Provide the (x, y) coordinate of the cell's center where the given text is located.  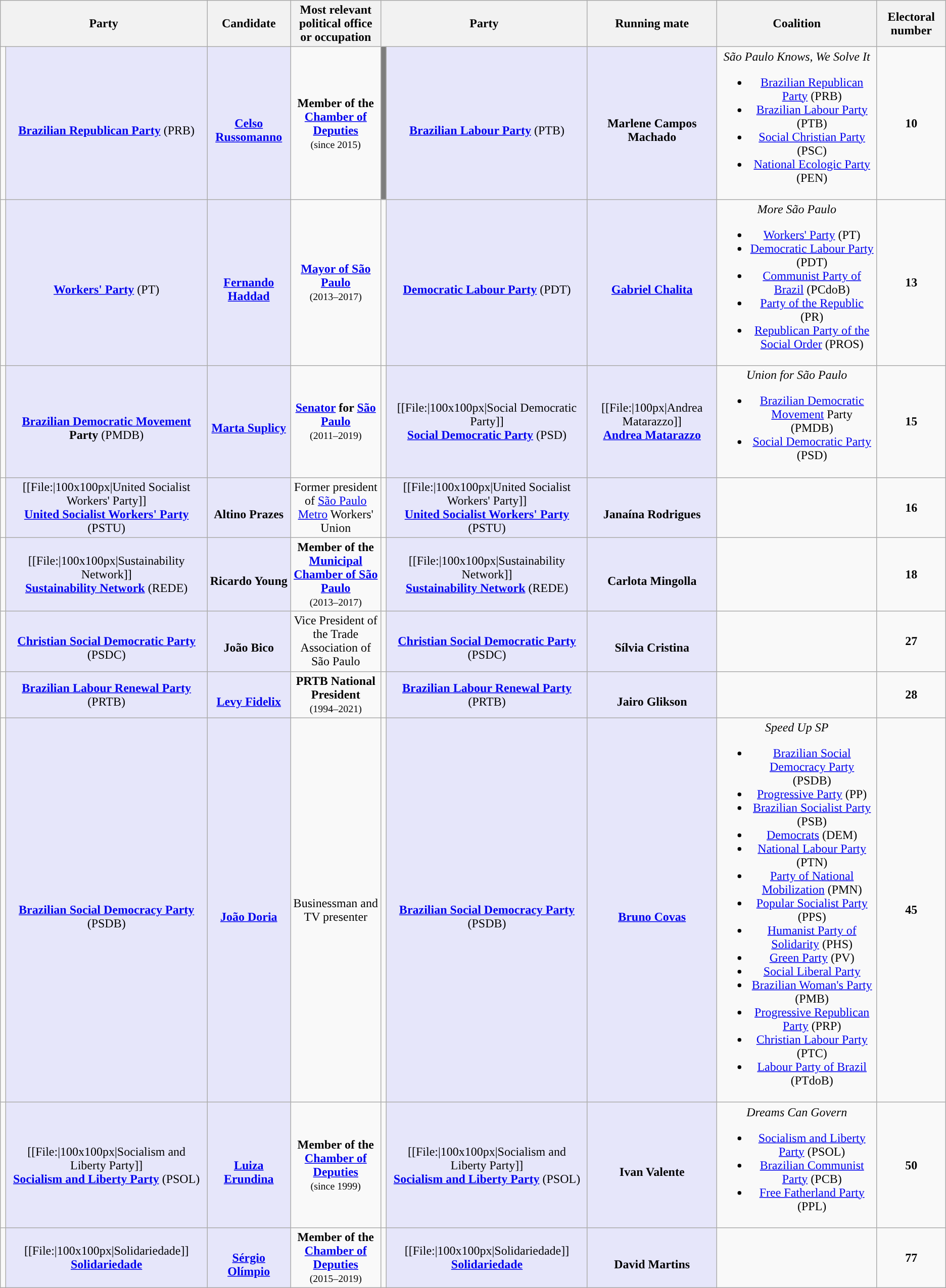
Dreams Can GovernSocialism and Liberty Party (PSOL)Brazilian Communist Party (PCB)Free Fatherland Party (PPL) (796, 1165)
Altino Prazes (249, 507)
São Paulo Knows, We Solve ItBrazilian Republican Party (PRB)Brazilian Labour Party (PTB)Social Christian Party (PSC)National Ecologic Party (PEN) (796, 123)
18 (911, 574)
Sílvia Cristina (652, 641)
16 (911, 507)
Senator for São Paulo(2011–2019) (336, 421)
Ivan Valente (652, 1165)
Vice President of the Trade Association of São Paulo (336, 641)
15 (911, 421)
Workers' Party (PT) (107, 283)
27 (911, 641)
Marta Suplicy (249, 421)
Jairo Glikson (652, 695)
Most relevant political office or occupation (336, 24)
77 (911, 1258)
Coalition (796, 24)
Ricardo Young (249, 574)
Janaína Rodrigues (652, 507)
Member of the Chamber of Deputies(since 2015) (336, 123)
Democratic Labour Party (PDT) (487, 283)
[[File:|100px|Andrea Matarazzo]]Andrea Matarazzo (652, 421)
Brazilian Labour Party (PTB) (487, 123)
[[File:|100x100px|Social Democratic Party]]Social Democratic Party (PSD) (487, 421)
Brazilian Republican Party (PRB) (107, 123)
13 (911, 283)
Member of the Chamber of Deputies(since 1999) (336, 1165)
Marlene Campos Machado (652, 123)
Union for São PauloBrazilian Democratic Movement Party (PMDB)Social Democratic Party (PSD) (796, 421)
50 (911, 1165)
Levy Fidelix (249, 695)
Mayor of São Paulo(2013–2017) (336, 283)
Luiza Erundina (249, 1165)
Fernando Haddad (249, 283)
Member of the Chamber of Deputies(2015–2019) (336, 1258)
João Bico (249, 641)
Celso Russomanno (249, 123)
Electoral number (911, 24)
PRTB National President(1994–2021) (336, 695)
David Martins (652, 1258)
Bruno Covas (652, 910)
Candidate (249, 24)
Carlota Mingolla (652, 574)
Former president of São Paulo Metro Workers' Union (336, 507)
Member of the Municipal Chamber of São Paulo(2013–2017) (336, 574)
28 (911, 695)
10 (911, 123)
Businessman and TV presenter (336, 910)
Brazilian Democratic Movement Party (PMDB) (107, 421)
Gabriel Chalita (652, 283)
Running mate (652, 24)
João Doria (249, 910)
45 (911, 910)
Sérgio Olímpio (249, 1258)
